Output the [X, Y] coordinate of the center of the cell containing the given text.  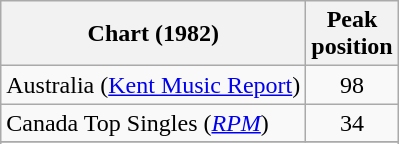
Chart (1982) [154, 34]
98 [352, 85]
Canada Top Singles (RPM) [154, 123]
34 [352, 123]
Australia (Kent Music Report) [154, 85]
Peakposition [352, 34]
